Find where the given text appears and provide that cell's center as [x, y] coordinate. 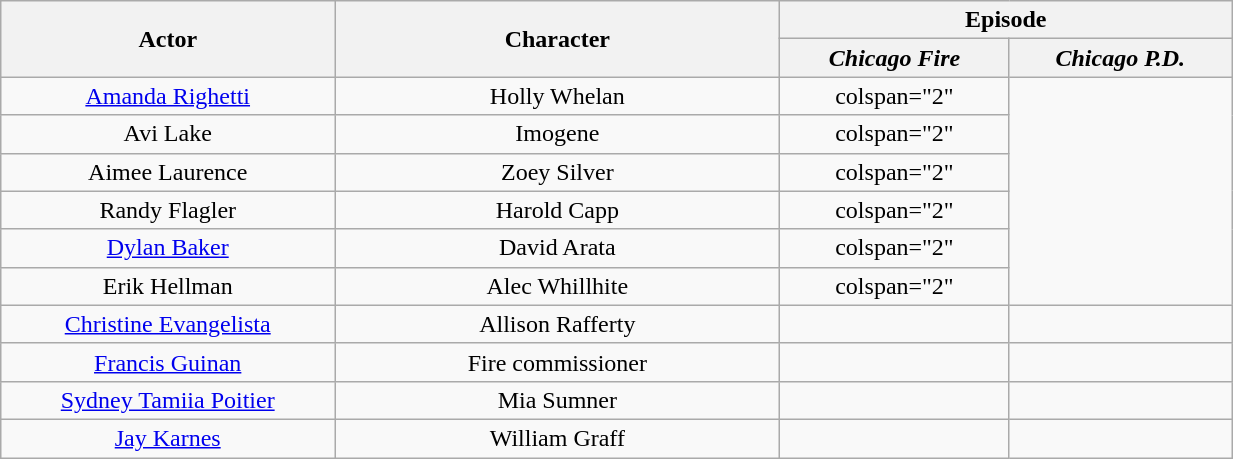
Episode [1006, 20]
Randy Flagler [168, 210]
Actor [168, 39]
Erik Hellman [168, 286]
Harold Capp [558, 210]
Aimee Laurence [168, 172]
Amanda Righetti [168, 96]
Fire commissioner [558, 362]
Allison Rafferty [558, 324]
Jay Karnes [168, 438]
Sydney Tamiia Poitier [168, 400]
David Arata [558, 248]
Mia Sumner [558, 400]
Imogene [558, 134]
Christine Evangelista [168, 324]
William Graff [558, 438]
Zoey Silver [558, 172]
Character [558, 39]
Alec Whillhite [558, 286]
Chicago Fire [894, 58]
Chicago P.D. [1120, 58]
Holly Whelan [558, 96]
Dylan Baker [168, 248]
Avi Lake [168, 134]
Francis Guinan [168, 362]
